Extract the (X, Y) coordinate from the center of the cell holding the provided text.  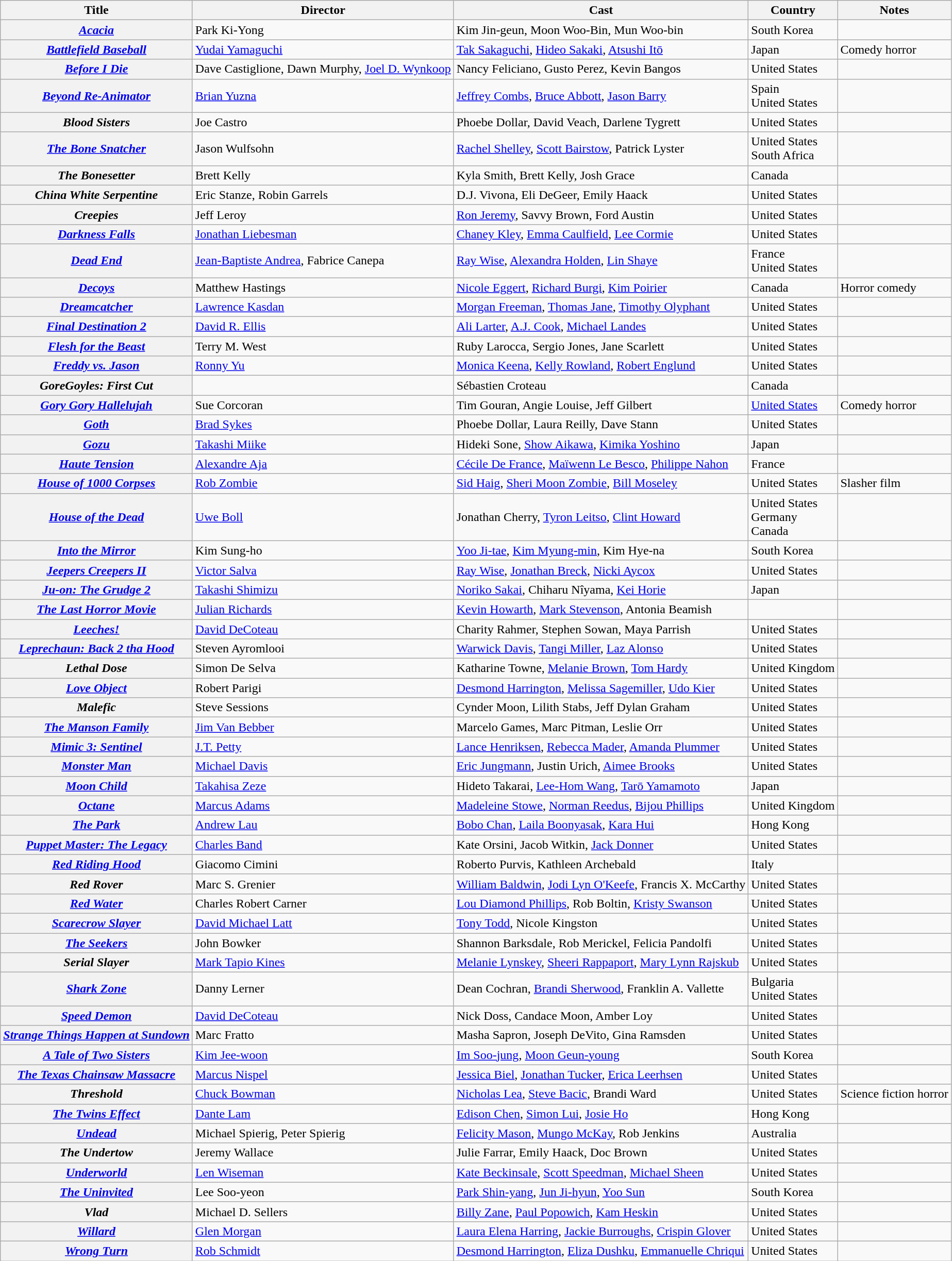
Steven Ayromlooi (323, 649)
Takashi Miike (323, 444)
Sébastien Croteau (601, 385)
David R. Ellis (323, 327)
BulgariaUnited States (793, 989)
Final Destination 2 (97, 327)
Shark Zone (97, 989)
Melanie Lynskey, Sheeri Rappaport, Mary Lynn Rajskub (601, 963)
Mimic 3: Sentinel (97, 747)
Madeleine Stowe, Norman Reedus, Bijou Phillips (601, 805)
Katharine Towne, Melanie Brown, Tom Hardy (601, 668)
Takahisa Zeze (323, 786)
Cynder Moon, Lilith Stabs, Jeff Dylan Graham (601, 708)
Yoo Ji-tae, Kim Myung-min, Kim Hye-na (601, 550)
Terry M. West (323, 346)
Desmond Harrington, Eliza Dushku, Emmanuelle Chriqui (601, 1251)
Sue Corcoran (323, 405)
Blood Sisters (97, 122)
Kim Jin-geun, Moon Woo-Bin, Mun Woo-bin (601, 30)
Red Water (97, 903)
The Undertow (97, 1153)
John Bowker (323, 943)
Gozu (97, 444)
Battlefield Baseball (97, 49)
Cécile De France, Maïwenn Le Besco, Philippe Nahon (601, 464)
Octane (97, 805)
Jason Wulfsohn (323, 148)
Glen Morgan (323, 1231)
Puppet Master: The Legacy (97, 845)
Haute Tension (97, 464)
Monster Man (97, 766)
Lance Henriksen, Rebecca Mader, Amanda Plummer (601, 747)
Hideki Sone, Show Aikawa, Kimika Yoshino (601, 444)
Jeepers Creepers II (97, 570)
Dreamcatcher (97, 307)
Kim Sung-ho (323, 550)
Park Ki-Yong (323, 30)
Cast (601, 10)
Brett Kelly (323, 175)
Jessica Biel, Jonathan Tucker, Erica Leerhsen (601, 1074)
Malefic (97, 708)
Threshold (97, 1094)
Phoebe Dollar, David Veach, Darlene Tygrett (601, 122)
Ray Wise, Jonathan Breck, Nicki Aycox (601, 570)
GoreGoyles: First Cut (97, 385)
Before I Die (97, 69)
Jonathan Cherry, Tyron Leitso, Clint Howard (601, 517)
William Baldwin, Jodi Lyn O'Keefe, Francis X. McCarthy (601, 884)
Joe Castro (323, 122)
Rob Schmidt (323, 1251)
Freddy vs. Jason (97, 366)
Lethal Dose (97, 668)
Matthew Hastings (323, 287)
Jeff Leroy (323, 214)
Takashi Shimizu (323, 590)
Roberto Purvis, Kathleen Archebald (601, 864)
Kate Orsini, Jacob Witkin, Jack Donner (601, 845)
Steve Sessions (323, 708)
Nicholas Lea, Steve Bacic, Brandi Ward (601, 1094)
Michael Davis (323, 766)
Charles Robert Carner (323, 903)
Marcus Adams (323, 805)
Flesh for the Beast (97, 346)
Underworld (97, 1172)
Alexandre Aja (323, 464)
Leeches! (97, 629)
Jeremy Wallace (323, 1153)
Morgan Freeman, Thomas Jane, Timothy Olyphant (601, 307)
Kim Jee-woon (323, 1055)
Mark Tapio Kines (323, 963)
Monica Keena, Kelly Rowland, Robert Englund (601, 366)
Marcus Nispel (323, 1074)
Ray Wise, Alexandra Holden, Lin Shaye (601, 261)
FranceUnited States (793, 261)
House of 1000 Corpses (97, 483)
David Michael Latt (323, 923)
Phoebe Dollar, Laura Reilly, Dave Stann (601, 425)
Laura Elena Harring, Jackie Burroughs, Crispin Glover (601, 1231)
Serial Slayer (97, 963)
Lee Soo-yeon (323, 1192)
Marc S. Grenier (323, 884)
Ali Larter, A.J. Cook, Michael Landes (601, 327)
Bobo Chan, Laila Boonyasak, Kara Hui (601, 825)
Ju-on: The Grudge 2 (97, 590)
Tak Sakaguchi, Hideo Sakaki, Atsushi Itō (601, 49)
J.T. Petty (323, 747)
Julian Richards (323, 609)
Dead End (97, 261)
Eric Jungmann, Justin Urich, Aimee Brooks (601, 766)
Eric Stanze, Robin Garrels (323, 195)
Australia (793, 1133)
Ron Jeremy, Savvy Brown, Ford Austin (601, 214)
Kate Beckinsale, Scott Speedman, Michael Sheen (601, 1172)
Lou Diamond Phillips, Rob Boltin, Kristy Swanson (601, 903)
D.J. Vivona, Eli DeGeer, Emily Haack (601, 195)
Country (793, 10)
Wrong Turn (97, 1251)
Moon Child (97, 786)
Im Soo-jung, Moon Geun-young (601, 1055)
Len Wiseman (323, 1172)
Italy (793, 864)
The Uninvited (97, 1192)
Robert Parigi (323, 688)
The Last Horror Movie (97, 609)
Director (323, 10)
Dante Lam (323, 1114)
House of the Dead (97, 517)
The Manson Family (97, 727)
Title (97, 10)
Desmond Harrington, Melissa Sagemiller, Udo Kier (601, 688)
Nancy Feliciano, Gusto Perez, Kevin Bangos (601, 69)
Vlad (97, 1212)
Charles Band (323, 845)
Rob Zombie (323, 483)
The Texas Chainsaw Massacre (97, 1074)
Lawrence Kasdan (323, 307)
Decoys (97, 287)
Julie Farrar, Emily Haack, Doc Brown (601, 1153)
Love Object (97, 688)
France (793, 464)
United StatesSouth Africa (793, 148)
Nicole Eggert, Richard Burgi, Kim Poirier (601, 287)
Dave Castiglione, Dawn Murphy, Joel D. Wynkoop (323, 69)
Jeffrey Combs, Bruce Abbott, Jason Barry (601, 96)
Masha Sapron, Joseph DeVito, Gina Ramsden (601, 1035)
China White Serpentine (97, 195)
Ronny Yu (323, 366)
Shannon Barksdale, Rob Merickel, Felicia Pandolfi (601, 943)
Brian Yuzna (323, 96)
Marc Fratto (323, 1035)
Willard (97, 1231)
Speed Demon (97, 1016)
Scarecrow Slayer (97, 923)
United StatesGermanyCanada (793, 517)
A Tale of Two Sisters (97, 1055)
Beyond Re-Animator (97, 96)
Leprechaun: Back 2 tha Hood (97, 649)
The Bone Snatcher (97, 148)
Giacomo Cimini (323, 864)
Nick Doss, Candace Moon, Amber Loy (601, 1016)
Jonathan Liebesman (323, 234)
Red Rover (97, 884)
Victor Salva (323, 570)
Undead (97, 1133)
Jim Van Bebber (323, 727)
Marcelo Games, Marc Pitman, Leslie Orr (601, 727)
Chaney Kley, Emma Caulfield, Lee Cormie (601, 234)
Uwe Boll (323, 517)
Sid Haig, Sheri Moon Zombie, Bill Moseley (601, 483)
Slasher film (894, 483)
SpainUnited States (793, 96)
Gory Gory Hallelujah (97, 405)
Michael D. Sellers (323, 1212)
Danny Lerner (323, 989)
Kyla Smith, Brett Kelly, Josh Grace (601, 175)
Rachel Shelley, Scott Bairstow, Patrick Lyster (601, 148)
Red Riding Hood (97, 864)
The Twins Effect (97, 1114)
Tony Todd, Nicole Kingston (601, 923)
Yudai Yamaguchi (323, 49)
Creepies (97, 214)
Noriko Sakai, Chiharu Nîyama, Kei Horie (601, 590)
Andrew Lau (323, 825)
Darkness Falls (97, 234)
The Seekers (97, 943)
Jean-Baptiste Andrea, Fabrice Canepa (323, 261)
Ruby Larocca, Sergio Jones, Jane Scarlett (601, 346)
Edison Chen, Simon Lui, Josie Ho (601, 1114)
Into the Mirror (97, 550)
Michael Spierig, Peter Spierig (323, 1133)
The Bonesetter (97, 175)
Strange Things Happen at Sundown (97, 1035)
Park Shin-yang, Jun Ji-hyun, Yoo Sun (601, 1192)
Brad Sykes (323, 425)
Charity Rahmer, Stephen Sowan, Maya Parrish (601, 629)
Kevin Howarth, Mark Stevenson, Antonia Beamish (601, 609)
Chuck Bowman (323, 1094)
Science fiction horror (894, 1094)
Billy Zane, Paul Popowich, Kam Heskin (601, 1212)
Dean Cochran, Brandi Sherwood, Franklin A. Vallette (601, 989)
Notes (894, 10)
Hideto Takarai, Lee-Hom Wang, Tarō Yamamoto (601, 786)
Tim Gouran, Angie Louise, Jeff Gilbert (601, 405)
Warwick Davis, Tangi Miller, Laz Alonso (601, 649)
Acacia (97, 30)
Goth (97, 425)
Horror comedy (894, 287)
The Park (97, 825)
Simon De Selva (323, 668)
Felicity Mason, Mungo McKay, Rob Jenkins (601, 1133)
